Output the [x, y] coordinate of the center of the cell containing the given text.  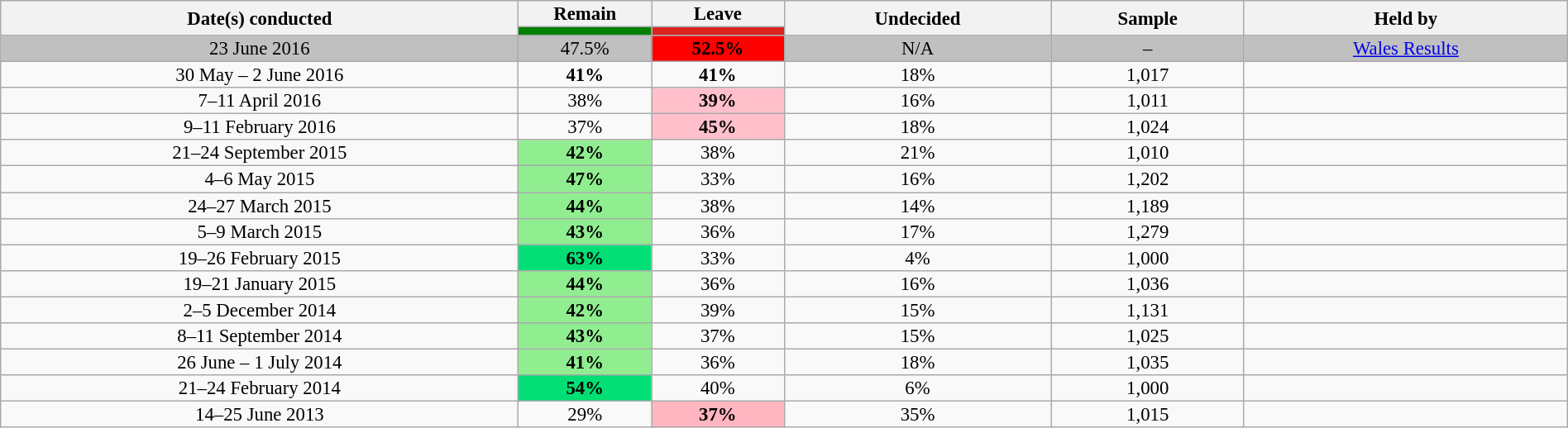
7–11 April 2016 [260, 101]
6% [918, 388]
1,202 [1148, 179]
Held by [1406, 18]
23 June 2016 [260, 49]
N/A [918, 49]
1,024 [1148, 127]
1,036 [1148, 283]
4% [918, 258]
14–25 June 2013 [260, 414]
1,035 [1148, 362]
Remain [586, 14]
Wales Results [1406, 49]
1,015 [1148, 414]
5–9 March 2015 [260, 231]
52.5% [718, 49]
30 May – 2 June 2016 [260, 75]
1,131 [1148, 310]
29% [586, 414]
Undecided [918, 18]
Sample [1148, 18]
8–11 September 2014 [260, 336]
9–11 February 2016 [260, 127]
1,279 [1148, 231]
1,189 [1148, 206]
63% [586, 258]
45% [718, 127]
14% [918, 206]
1,010 [1148, 154]
21% [918, 154]
26 June – 1 July 2014 [260, 362]
54% [586, 388]
24–27 March 2015 [260, 206]
1,025 [1148, 336]
19–26 February 2015 [260, 258]
21–24 September 2015 [260, 154]
4–6 May 2015 [260, 179]
1,011 [1148, 101]
2–5 December 2014 [260, 310]
Date(s) conducted [260, 18]
1,017 [1148, 75]
19–21 January 2015 [260, 283]
– [1148, 49]
47% [586, 179]
40% [718, 388]
Leave [718, 14]
35% [918, 414]
47.5% [586, 49]
17% [918, 231]
21–24 February 2014 [260, 388]
